Return (x, y) of the center of cell containing provided text 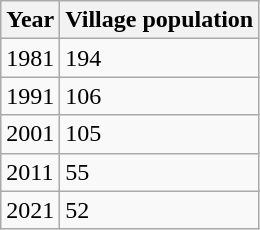
Year (30, 20)
1991 (30, 96)
2021 (30, 210)
Village population (160, 20)
55 (160, 172)
1981 (30, 58)
106 (160, 96)
2011 (30, 172)
52 (160, 210)
105 (160, 134)
194 (160, 58)
2001 (30, 134)
